Determine the (X, Y) coordinate at the center of the cell enclosing the given text.  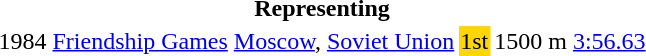
1st (474, 41)
Moscow, Soviet Union (344, 41)
Friendship Games (140, 41)
1500 m (531, 41)
